Pinpoint the cell where the given text exists, returning its (x, y) midpoint coordinate. 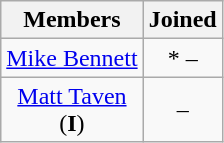
Matt Taven(I) (72, 110)
– (182, 110)
* – (182, 58)
Members (72, 20)
Joined (182, 20)
Mike Bennett (72, 58)
